Return [X, Y] of the center of cell containing provided text 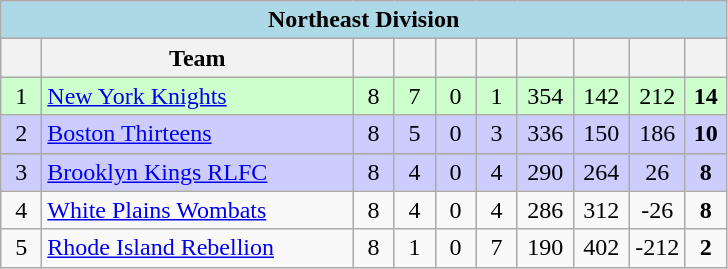
-26 [657, 210]
New York Knights [198, 96]
286 [545, 210]
264 [601, 172]
Brooklyn Kings RLFC [198, 172]
26 [657, 172]
10 [706, 134]
354 [545, 96]
402 [601, 248]
Boston Thirteens [198, 134]
290 [545, 172]
190 [545, 248]
212 [657, 96]
Northeast Division [364, 20]
Rhode Island Rebellion [198, 248]
150 [601, 134]
-212 [657, 248]
White Plains Wombats [198, 210]
142 [601, 96]
Team [198, 58]
14 [706, 96]
336 [545, 134]
312 [601, 210]
186 [657, 134]
